Locate the cell with the specified text and output its [x, y] center coordinate. 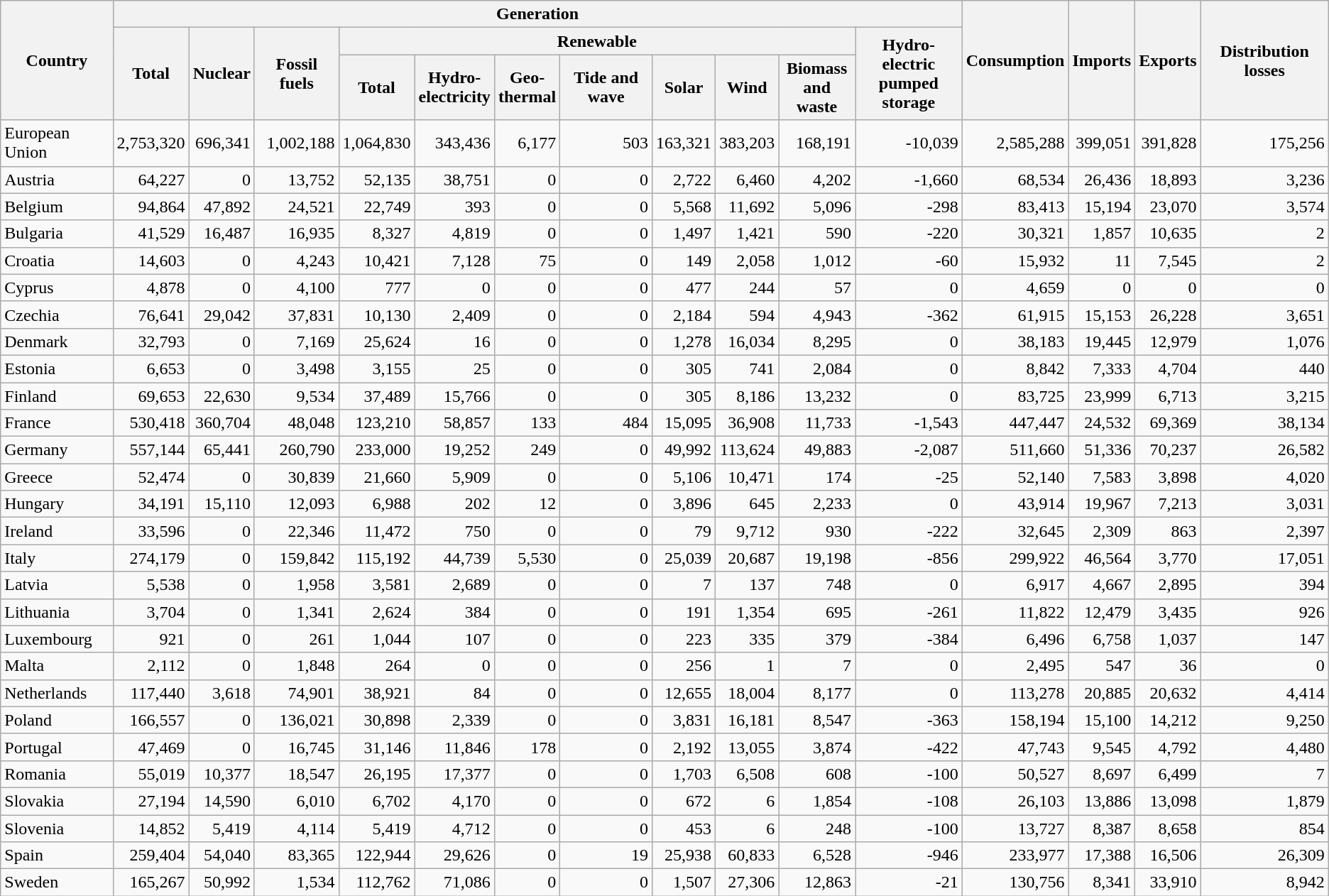
14,212 [1168, 720]
50,992 [221, 883]
Solar [684, 87]
202 [454, 504]
2,397 [1264, 531]
13,727 [1015, 829]
115,192 [376, 558]
11,472 [376, 531]
6,653 [151, 368]
-222 [909, 531]
38,921 [376, 693]
Greece [57, 477]
1,848 [297, 666]
27,306 [747, 883]
24,521 [297, 207]
14,590 [221, 801]
11,822 [1015, 612]
44,739 [454, 558]
16,506 [1168, 856]
8,327 [376, 234]
112,762 [376, 883]
17,377 [454, 774]
2,624 [376, 612]
7,545 [1168, 261]
15,153 [1102, 315]
1,012 [817, 261]
4,114 [297, 829]
854 [1264, 829]
130,756 [1015, 883]
19,198 [817, 558]
8,177 [817, 693]
16,487 [221, 234]
159,842 [297, 558]
12,479 [1102, 612]
1,037 [1168, 639]
69,653 [151, 395]
2,309 [1102, 531]
Tide and wave [606, 87]
13,055 [747, 747]
147 [1264, 639]
Hydro-electricity [454, 87]
2,184 [684, 315]
13,752 [297, 180]
-261 [909, 612]
Wind [747, 87]
15,932 [1015, 261]
123,210 [376, 423]
-422 [909, 747]
6,713 [1168, 395]
15,194 [1102, 207]
Malta [57, 666]
Cyprus [57, 288]
137 [747, 585]
36 [1168, 666]
930 [817, 531]
2,722 [684, 180]
249 [527, 450]
-298 [909, 207]
25,039 [684, 558]
52,140 [1015, 477]
4,667 [1102, 585]
4,202 [817, 180]
557,144 [151, 450]
15,110 [221, 504]
51,336 [1102, 450]
484 [606, 423]
748 [817, 585]
13,232 [817, 395]
19,967 [1102, 504]
4,100 [297, 288]
695 [817, 612]
Romania [57, 774]
Hydro-electricpumped storage [909, 74]
26,195 [376, 774]
921 [151, 639]
3,498 [297, 368]
71,086 [454, 883]
68,534 [1015, 180]
83,413 [1015, 207]
530,418 [151, 423]
863 [1168, 531]
8,387 [1102, 829]
223 [684, 639]
3,874 [817, 747]
4,704 [1168, 368]
Distribution losses [1264, 60]
4,792 [1168, 747]
37,831 [297, 315]
122,944 [376, 856]
16,935 [297, 234]
2,233 [817, 504]
9,712 [747, 531]
10,635 [1168, 234]
-21 [909, 883]
233,977 [1015, 856]
16,181 [747, 720]
12,863 [817, 883]
299,922 [1015, 558]
26,309 [1264, 856]
European Union [57, 143]
6,460 [747, 180]
Hungary [57, 504]
750 [454, 531]
16 [454, 342]
30,898 [376, 720]
Imports [1102, 60]
6,177 [527, 143]
3,155 [376, 368]
-363 [909, 720]
Sweden [57, 883]
30,839 [297, 477]
1,278 [684, 342]
8,186 [747, 395]
2,689 [454, 585]
25,938 [684, 856]
17,388 [1102, 856]
33,596 [151, 531]
26,228 [1168, 315]
20,885 [1102, 693]
23,999 [1102, 395]
3,898 [1168, 477]
34,191 [151, 504]
15,766 [454, 395]
22,630 [221, 395]
Austria [57, 180]
8,842 [1015, 368]
17,051 [1264, 558]
384 [454, 612]
5,530 [527, 558]
57 [817, 288]
4,878 [151, 288]
8,295 [817, 342]
12,093 [297, 504]
65,441 [221, 450]
25 [454, 368]
14,603 [151, 261]
6,496 [1015, 639]
3,215 [1264, 395]
1 [747, 666]
5,568 [684, 207]
25,624 [376, 342]
117,440 [151, 693]
15,100 [1102, 720]
261 [297, 639]
2,339 [454, 720]
9,545 [1102, 747]
1,857 [1102, 234]
84 [454, 693]
260,790 [297, 450]
20,687 [747, 558]
19 [606, 856]
-60 [909, 261]
8,942 [1264, 883]
France [57, 423]
1,044 [376, 639]
14,852 [151, 829]
8,658 [1168, 829]
18,547 [297, 774]
383,203 [747, 143]
76,641 [151, 315]
1,002,188 [297, 143]
166,557 [151, 720]
50,527 [1015, 774]
233,000 [376, 450]
3,581 [376, 585]
-362 [909, 315]
27,194 [151, 801]
47,892 [221, 207]
3,704 [151, 612]
1,507 [684, 883]
19,445 [1102, 342]
52,474 [151, 477]
335 [747, 639]
38,751 [454, 180]
5,909 [454, 477]
-25 [909, 477]
1,076 [1264, 342]
178 [527, 747]
777 [376, 288]
41,529 [151, 234]
136,021 [297, 720]
4,414 [1264, 693]
22,749 [376, 207]
21,660 [376, 477]
594 [747, 315]
Germany [57, 450]
Slovenia [57, 829]
1,958 [297, 585]
3,574 [1264, 207]
113,278 [1015, 693]
926 [1264, 612]
274,179 [151, 558]
-108 [909, 801]
58,857 [454, 423]
18,893 [1168, 180]
1,354 [747, 612]
163,321 [684, 143]
6,702 [376, 801]
-384 [909, 639]
Nuclear [221, 74]
26,582 [1264, 450]
-946 [909, 856]
1,879 [1264, 801]
11,692 [747, 207]
6,010 [297, 801]
48,048 [297, 423]
83,365 [297, 856]
7,583 [1102, 477]
Geo-thermal [527, 87]
49,883 [817, 450]
70,237 [1168, 450]
49,992 [684, 450]
46,564 [1102, 558]
Latvia [57, 585]
16,034 [747, 342]
Country [57, 60]
13,886 [1102, 801]
31,146 [376, 747]
32,793 [151, 342]
256 [684, 666]
4,659 [1015, 288]
149 [684, 261]
6,917 [1015, 585]
2,585,288 [1015, 143]
113,624 [747, 450]
503 [606, 143]
Luxembourg [57, 639]
4,170 [454, 801]
6,499 [1168, 774]
38,183 [1015, 342]
4,480 [1264, 747]
6,758 [1102, 639]
3,618 [221, 693]
8,547 [817, 720]
7,169 [297, 342]
5,538 [151, 585]
9,250 [1264, 720]
23,070 [1168, 207]
4,243 [297, 261]
6,508 [747, 774]
75 [527, 261]
393 [454, 207]
54,040 [221, 856]
20,632 [1168, 693]
7,128 [454, 261]
19,252 [454, 450]
6,988 [376, 504]
11,846 [454, 747]
2,495 [1015, 666]
Exports [1168, 60]
741 [747, 368]
24,532 [1102, 423]
13,098 [1168, 801]
60,833 [747, 856]
Bulgaria [57, 234]
4,819 [454, 234]
391,828 [1168, 143]
61,915 [1015, 315]
360,704 [221, 423]
3,651 [1264, 315]
52,135 [376, 180]
248 [817, 829]
37,489 [376, 395]
83,725 [1015, 395]
264 [376, 666]
11,733 [817, 423]
399,051 [1102, 143]
74,901 [297, 693]
Italy [57, 558]
15,095 [684, 423]
10,421 [376, 261]
16,745 [297, 747]
Ireland [57, 531]
3,770 [1168, 558]
Poland [57, 720]
7,213 [1168, 504]
10,377 [221, 774]
18,004 [747, 693]
608 [817, 774]
590 [817, 234]
94,864 [151, 207]
10,471 [747, 477]
1,341 [297, 612]
-856 [909, 558]
11 [1102, 261]
453 [684, 829]
343,436 [454, 143]
5,096 [817, 207]
5,106 [684, 477]
244 [747, 288]
6,528 [817, 856]
-2,087 [909, 450]
2,084 [817, 368]
3,031 [1264, 504]
672 [684, 801]
Consumption [1015, 60]
168,191 [817, 143]
-220 [909, 234]
4,020 [1264, 477]
-10,039 [909, 143]
79 [684, 531]
696,341 [221, 143]
32,645 [1015, 531]
Netherlands [57, 693]
3,896 [684, 504]
165,267 [151, 883]
-1,543 [909, 423]
12,655 [684, 693]
9,534 [297, 395]
8,341 [1102, 883]
29,042 [221, 315]
2,895 [1168, 585]
64,227 [151, 180]
511,660 [1015, 450]
47,743 [1015, 747]
Lithuania [57, 612]
547 [1102, 666]
3,236 [1264, 180]
2,409 [454, 315]
3,831 [684, 720]
29,626 [454, 856]
1,534 [297, 883]
4,712 [454, 829]
107 [454, 639]
259,404 [151, 856]
33,910 [1168, 883]
1,703 [684, 774]
36,908 [747, 423]
Portugal [57, 747]
2,058 [747, 261]
55,019 [151, 774]
1,064,830 [376, 143]
2,192 [684, 747]
133 [527, 423]
26,103 [1015, 801]
12,979 [1168, 342]
191 [684, 612]
645 [747, 504]
1,421 [747, 234]
Spain [57, 856]
43,914 [1015, 504]
477 [684, 288]
7,333 [1102, 368]
Estonia [57, 368]
30,321 [1015, 234]
38,134 [1264, 423]
47,469 [151, 747]
8,697 [1102, 774]
Generation [537, 14]
4,943 [817, 315]
Renewable [597, 41]
Denmark [57, 342]
69,369 [1168, 423]
Belgium [57, 207]
-1,660 [909, 180]
Czechia [57, 315]
Finland [57, 395]
1,854 [817, 801]
2,112 [151, 666]
158,194 [1015, 720]
3,435 [1168, 612]
174 [817, 477]
394 [1264, 585]
Fossil fuels [297, 74]
12 [527, 504]
26,436 [1102, 180]
Slovakia [57, 801]
1,497 [684, 234]
10,130 [376, 315]
22,346 [297, 531]
Biomassand waste [817, 87]
175,256 [1264, 143]
Croatia [57, 261]
2,753,320 [151, 143]
440 [1264, 368]
379 [817, 639]
447,447 [1015, 423]
